Determine the (X, Y) coordinate at the center of the cell enclosing the given text.  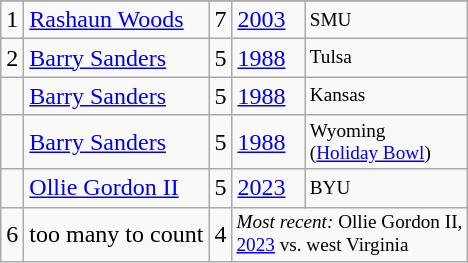
BYU (386, 188)
too many to count (116, 234)
Rashaun Woods (116, 20)
2023 (268, 188)
2 (12, 58)
1 (12, 20)
6 (12, 234)
Ollie Gordon II (116, 188)
Tulsa (386, 58)
Kansas (386, 96)
Wyoming(Holiday Bowl) (386, 142)
SMU (386, 20)
Most recent: Ollie Gordon II,2023 vs. west Virginia (350, 234)
2003 (268, 20)
4 (220, 234)
7 (220, 20)
